Provide the [X, Y] coordinate of the cell's center where the given text is located.  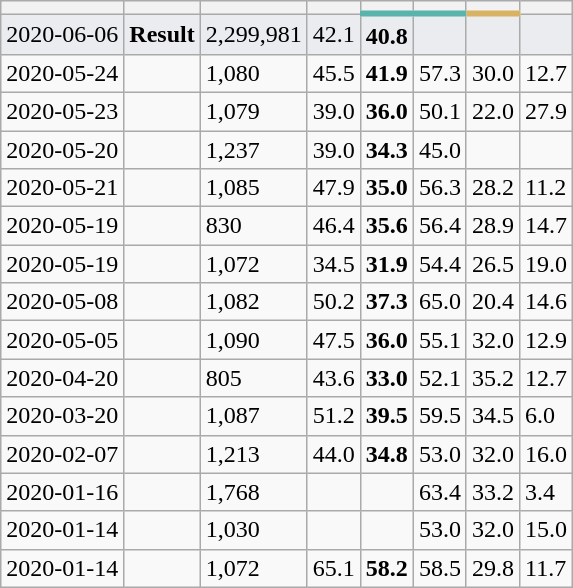
57.3 [440, 73]
37.3 [386, 302]
26.5 [492, 264]
1,213 [254, 454]
35.6 [386, 226]
56.3 [440, 188]
2020-05-20 [62, 149]
2,299,981 [254, 34]
1,085 [254, 188]
22.0 [492, 111]
47.9 [334, 188]
55.1 [440, 340]
2020-05-08 [62, 302]
58.2 [386, 568]
Result [162, 34]
12.9 [546, 340]
40.8 [386, 34]
11.2 [546, 188]
52.1 [440, 378]
63.4 [440, 492]
16.0 [546, 454]
56.4 [440, 226]
65.0 [440, 302]
14.6 [546, 302]
65.1 [334, 568]
2020-02-07 [62, 454]
2020-04-20 [62, 378]
2020-06-06 [62, 34]
2020-05-23 [62, 111]
11.7 [546, 568]
2020-05-21 [62, 188]
19.0 [546, 264]
50.1 [440, 111]
1,080 [254, 73]
35.2 [492, 378]
33.2 [492, 492]
15.0 [546, 530]
35.0 [386, 188]
33.0 [386, 378]
50.2 [334, 302]
59.5 [440, 416]
20.4 [492, 302]
42.1 [334, 34]
3.4 [546, 492]
46.4 [334, 226]
28.9 [492, 226]
1,237 [254, 149]
28.2 [492, 188]
54.4 [440, 264]
43.6 [334, 378]
58.5 [440, 568]
29.8 [492, 568]
1,079 [254, 111]
44.0 [334, 454]
45.5 [334, 73]
805 [254, 378]
39.5 [386, 416]
27.9 [546, 111]
45.0 [440, 149]
2020-05-24 [62, 73]
51.2 [334, 416]
31.9 [386, 264]
1,030 [254, 530]
34.8 [386, 454]
2020-03-20 [62, 416]
1,768 [254, 492]
1,082 [254, 302]
2020-05-05 [62, 340]
34.3 [386, 149]
14.7 [546, 226]
47.5 [334, 340]
1,090 [254, 340]
1,087 [254, 416]
41.9 [386, 73]
830 [254, 226]
30.0 [492, 73]
6.0 [546, 416]
2020-01-16 [62, 492]
